Scan for the cell matching the given text and deliver its (X, Y) coordinate at center. 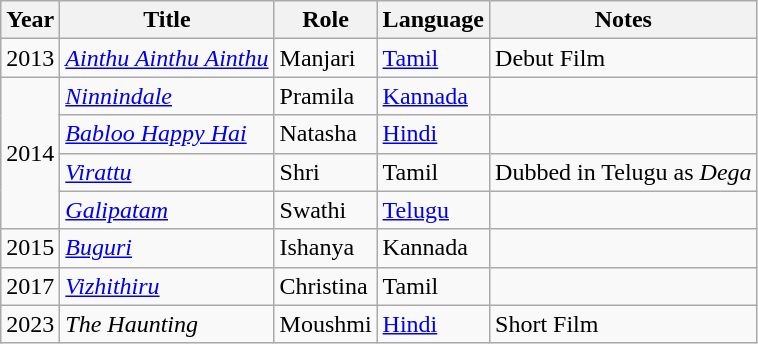
Babloo Happy Hai (167, 134)
Virattu (167, 172)
Telugu (433, 210)
Short Film (624, 324)
2014 (30, 153)
Language (433, 20)
Vizhithiru (167, 286)
Manjari (326, 58)
Ninnindale (167, 96)
2023 (30, 324)
Year (30, 20)
Notes (624, 20)
Debut Film (624, 58)
Swathi (326, 210)
2015 (30, 248)
Role (326, 20)
Moushmi (326, 324)
Buguri (167, 248)
Dubbed in Telugu as Dega (624, 172)
2013 (30, 58)
Shri (326, 172)
Ainthu Ainthu Ainthu (167, 58)
Title (167, 20)
Galipatam (167, 210)
2017 (30, 286)
The Haunting (167, 324)
Ishanya (326, 248)
Christina (326, 286)
Natasha (326, 134)
Pramila (326, 96)
